Return the [X, Y] coordinate for the center point of the cell that contains the specified text.  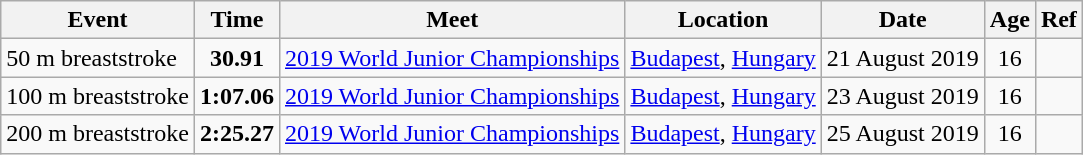
200 m breaststroke [98, 134]
1:07.06 [236, 96]
Location [723, 20]
50 m breaststroke [98, 58]
23 August 2019 [902, 96]
Time [236, 20]
Age [1010, 20]
Event [98, 20]
Ref [1058, 20]
Date [902, 20]
Meet [452, 20]
25 August 2019 [902, 134]
21 August 2019 [902, 58]
100 m breaststroke [98, 96]
30.91 [236, 58]
2:25.27 [236, 134]
